Output the (x, y) coordinate of the center of the cell containing the given text.  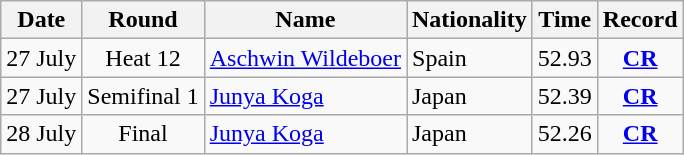
52.26 (564, 134)
Record (640, 20)
Time (564, 20)
Final (143, 134)
Round (143, 20)
Nationality (469, 20)
Spain (469, 58)
Aschwin Wildeboer (305, 58)
52.39 (564, 96)
Heat 12 (143, 58)
Semifinal 1 (143, 96)
Name (305, 20)
52.93 (564, 58)
Date (42, 20)
28 July (42, 134)
